From the cell containing the given text, extract its center point as [X, Y] coordinate. 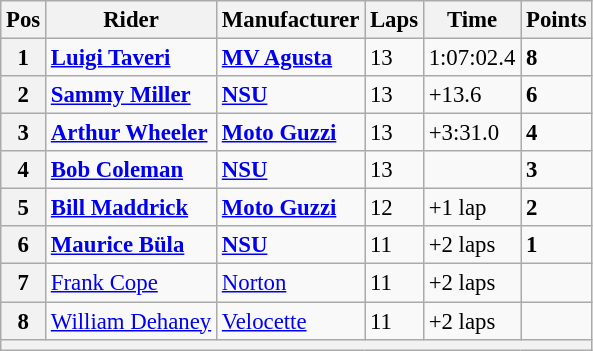
Laps [394, 20]
+13.6 [472, 95]
7 [24, 283]
William Dehaney [132, 321]
Manufacturer [291, 20]
Arthur Wheeler [132, 133]
+3:31.0 [472, 133]
Time [472, 20]
12 [394, 208]
Luigi Taveri [132, 58]
Bill Maddrick [132, 208]
1:07:02.4 [472, 58]
+1 lap [472, 208]
Bob Coleman [132, 170]
Velocette [291, 321]
Sammy Miller [132, 95]
Pos [24, 20]
Maurice Büla [132, 245]
Norton [291, 283]
Points [556, 20]
Frank Cope [132, 283]
Rider [132, 20]
MV Agusta [291, 58]
5 [24, 208]
